Find where the given text appears and provide that cell's center as [X, Y] coordinate. 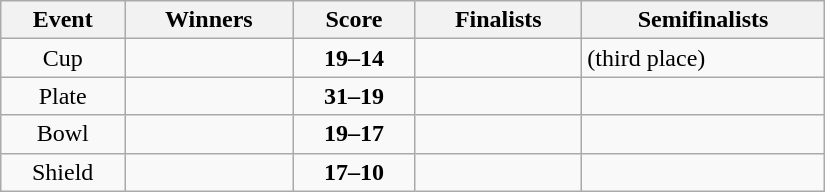
Event [63, 20]
Finalists [498, 20]
Bowl [63, 134]
Semifinalists [703, 20]
Cup [63, 58]
17–10 [354, 172]
19–14 [354, 58]
Winners [210, 20]
Shield [63, 172]
19–17 [354, 134]
(third place) [703, 58]
31–19 [354, 96]
Score [354, 20]
Plate [63, 96]
